Scan for the cell matching the given text and deliver its [X, Y] coordinate at center. 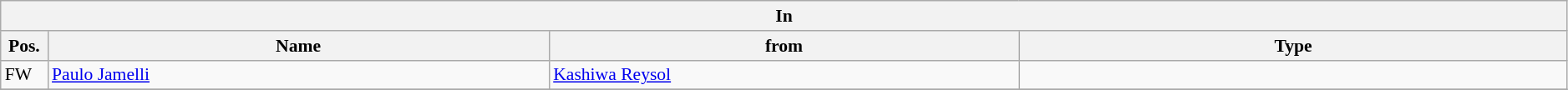
Name [298, 46]
In [784, 16]
Type [1293, 46]
Paulo Jamelli [298, 75]
Kashiwa Reysol [784, 75]
FW [24, 75]
Pos. [24, 46]
from [784, 46]
